Search for the cell housing the specified text and yield its [x, y] center coordinate. 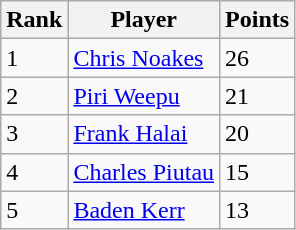
Chris Noakes [144, 58]
21 [258, 96]
20 [258, 134]
Rank [34, 20]
Frank Halai [144, 134]
Player [144, 20]
Piri Weepu [144, 96]
13 [258, 210]
26 [258, 58]
3 [34, 134]
4 [34, 172]
Baden Kerr [144, 210]
1 [34, 58]
2 [34, 96]
5 [34, 210]
15 [258, 172]
Points [258, 20]
Charles Piutau [144, 172]
